Pinpoint the cell where the given text exists, returning its [X, Y] midpoint coordinate. 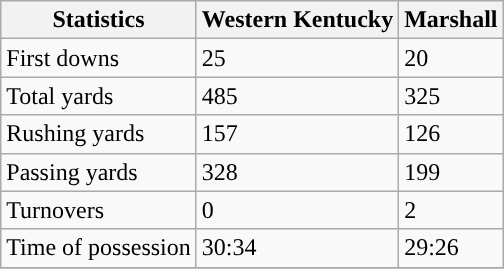
Turnovers [99, 210]
2 [451, 210]
157 [297, 134]
Marshall [451, 20]
0 [297, 210]
30:34 [297, 248]
Total yards [99, 96]
29:26 [451, 248]
Rushing yards [99, 134]
25 [297, 58]
325 [451, 96]
328 [297, 172]
Western Kentucky [297, 20]
199 [451, 172]
485 [297, 96]
Passing yards [99, 172]
First downs [99, 58]
Time of possession [99, 248]
20 [451, 58]
Statistics [99, 20]
126 [451, 134]
